Return [X, Y] of the center of cell containing provided text 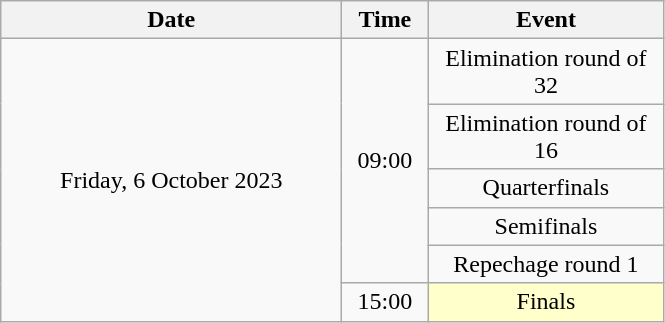
Event [546, 20]
Time [385, 20]
Elimination round of 16 [546, 136]
09:00 [385, 161]
Quarterfinals [546, 188]
15:00 [385, 302]
Finals [546, 302]
Friday, 6 October 2023 [172, 180]
Semifinals [546, 226]
Repechage round 1 [546, 264]
Date [172, 20]
Elimination round of 32 [546, 72]
